Find where the given text appears and provide that cell's center as [x, y] coordinate. 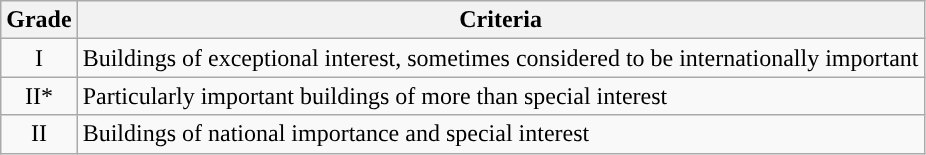
II [39, 134]
Grade [39, 20]
Buildings of exceptional interest, sometimes considered to be internationally important [500, 58]
I [39, 58]
Buildings of national importance and special interest [500, 134]
Particularly important buildings of more than special interest [500, 96]
II* [39, 96]
Criteria [500, 20]
